Pinpoint the cell where the given text exists, returning its [X, Y] midpoint coordinate. 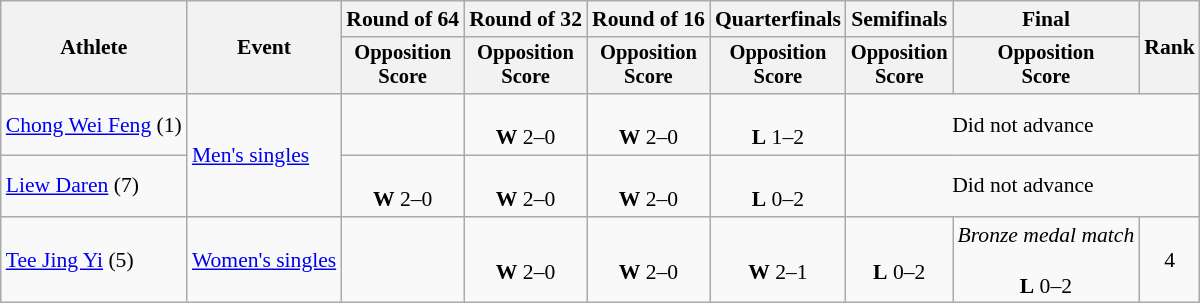
Rank [1170, 48]
Chong Wei Feng (1) [94, 124]
Athlete [94, 48]
Semifinals [900, 19]
Event [264, 48]
Men's singles [264, 155]
Round of 64 [402, 19]
L 0–2 [778, 186]
L 1–2 [778, 124]
Round of 16 [648, 19]
Quarterfinals [778, 19]
Round of 32 [526, 19]
Final [1046, 19]
Liew Daren (7) [94, 186]
